Scan for the cell matching the given text and deliver its (X, Y) coordinate at center. 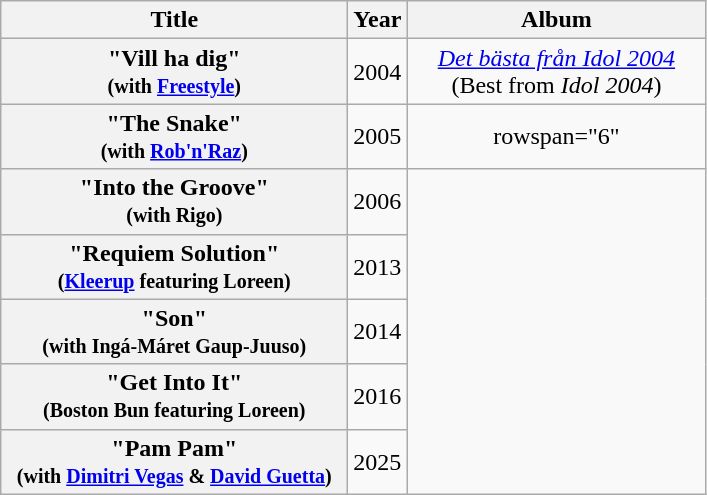
2004 (378, 72)
2006 (378, 202)
2014 (378, 332)
"Into the Groove"(with Rigo) (174, 202)
"The Snake"(with Rob'n'Raz) (174, 136)
2013 (378, 266)
Det bästa från Idol 2004(Best from Idol 2004) (556, 72)
2005 (378, 136)
"Son"(with Ingá-Máret Gaup-Juuso) (174, 332)
rowspan="6" (556, 136)
Year (378, 20)
"Requiem Solution"(Kleerup featuring Loreen) (174, 266)
2016 (378, 396)
Album (556, 20)
"Vill ha dig"(with Freestyle) (174, 72)
"Get Into It"(Boston Bun featuring Loreen) (174, 396)
"Pam Pam"(with Dimitri Vegas & David Guetta) (174, 462)
Title (174, 20)
2025 (378, 462)
